Extract the [x, y] coordinate from the center of the cell holding the provided text.  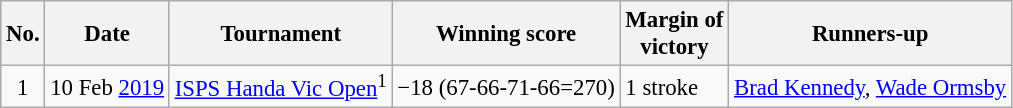
Winning score [506, 34]
Date [107, 34]
Runners-up [870, 34]
1 stroke [674, 87]
−18 (67-66-71-66=270) [506, 87]
Tournament [280, 34]
10 Feb 2019 [107, 87]
1 [23, 87]
Margin ofvictory [674, 34]
Brad Kennedy, Wade Ormsby [870, 87]
ISPS Handa Vic Open1 [280, 87]
No. [23, 34]
